Pinpoint the cell where the given text exists, returning its [X, Y] midpoint coordinate. 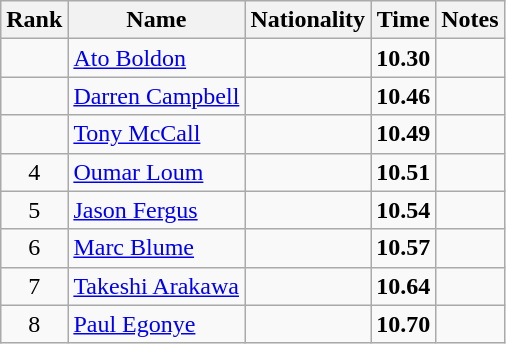
Jason Fergus [156, 210]
10.70 [404, 324]
Paul Egonye [156, 324]
Ato Boldon [156, 58]
Name [156, 20]
10.51 [404, 172]
8 [34, 324]
10.30 [404, 58]
Rank [34, 20]
10.49 [404, 134]
Time [404, 20]
Darren Campbell [156, 96]
7 [34, 286]
Oumar Loum [156, 172]
Takeshi Arakawa [156, 286]
Notes [470, 20]
4 [34, 172]
Nationality [308, 20]
10.46 [404, 96]
5 [34, 210]
10.54 [404, 210]
10.64 [404, 286]
10.57 [404, 248]
Tony McCall [156, 134]
6 [34, 248]
Marc Blume [156, 248]
